Capture the cell that displays the provided text and extract its [X, Y] central coordinate. 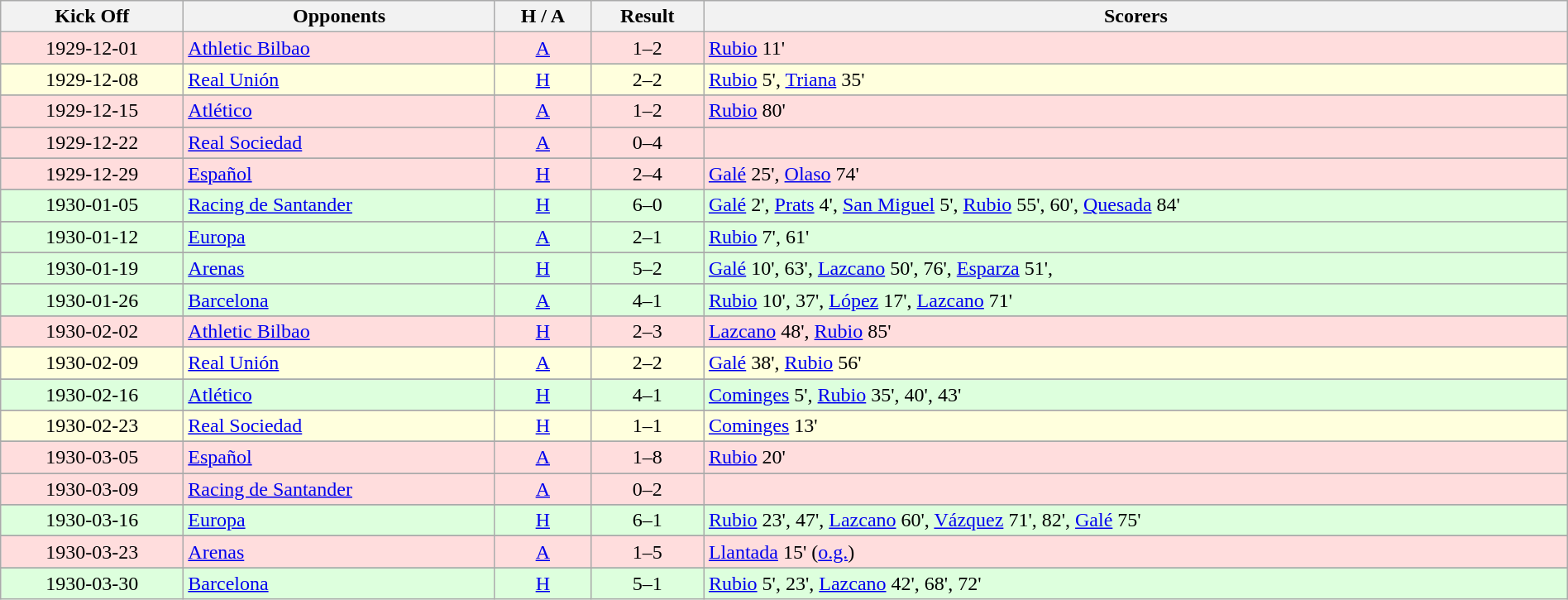
H / A [543, 17]
Rubio 7', 61' [1135, 237]
1930-01-19 [93, 268]
1–5 [647, 552]
Galé 25', Olaso 74' [1135, 174]
Opponents [339, 17]
1–8 [647, 458]
Rubio 80' [1135, 111]
Llantada 15' (o.g.) [1135, 552]
1930-02-23 [93, 426]
1929-12-22 [93, 142]
6–1 [647, 521]
0–2 [647, 489]
2–4 [647, 174]
Kick Off [93, 17]
1930-03-05 [93, 458]
Cominges 13' [1135, 426]
5–1 [647, 583]
Lazcano 48', Rubio 85' [1135, 331]
1930-03-30 [93, 583]
1930-03-16 [93, 521]
Rubio 5', 23', Lazcano 42', 68', 72' [1135, 583]
1929-12-29 [93, 174]
2–1 [647, 237]
Cominges 5', Rubio 35', 40', 43' [1135, 395]
1930-03-09 [93, 489]
Rubio 11' [1135, 48]
1930-01-26 [93, 300]
1930-02-09 [93, 362]
1929-12-08 [93, 79]
1929-12-15 [93, 111]
Rubio 20' [1135, 458]
6–0 [647, 205]
2–3 [647, 331]
1930-03-23 [93, 552]
Galé 10', 63', Lazcano 50', 76', Esparza 51', [1135, 268]
Result [647, 17]
1930-01-12 [93, 237]
1930-02-02 [93, 331]
Rubio 23', 47', Lazcano 60', Vázquez 71', 82', Galé 75' [1135, 521]
Rubio 5', Triana 35' [1135, 79]
Galé 2', Prats 4', San Miguel 5', Rubio 55', 60', Quesada 84' [1135, 205]
1930-02-16 [93, 395]
Galé 38', Rubio 56' [1135, 362]
5–2 [647, 268]
1–1 [647, 426]
1929-12-01 [93, 48]
Rubio 10', 37', López 17', Lazcano 71' [1135, 300]
Scorers [1135, 17]
1930-01-05 [93, 205]
0–4 [647, 142]
